Return the [x, y] coordinate for the center point of the cell that contains the specified text.  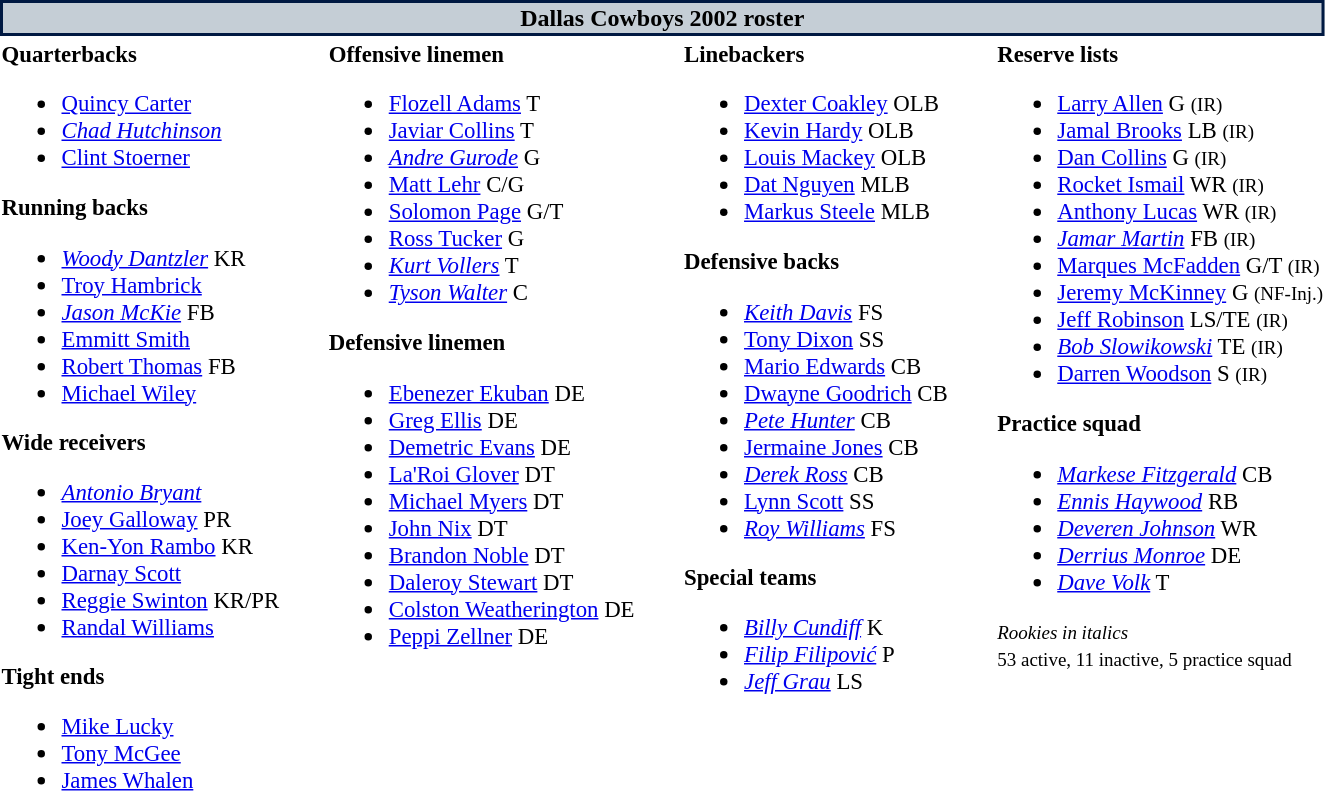
Dallas Cowboys 2002 roster [662, 18]
